Scan for the cell matching the given text and deliver its [x, y] coordinate at center. 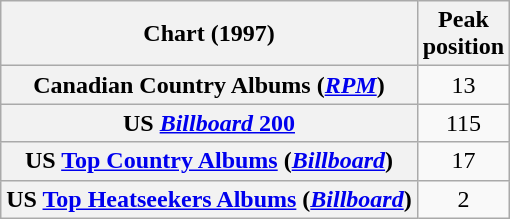
US Top Heatseekers Albums (Billboard) [209, 199]
Peak position [463, 34]
Chart (1997) [209, 34]
US Billboard 200 [209, 123]
2 [463, 199]
US Top Country Albums (Billboard) [209, 161]
13 [463, 85]
115 [463, 123]
17 [463, 161]
Canadian Country Albums (RPM) [209, 85]
